Search for the cell housing the specified text and yield its (X, Y) center coordinate. 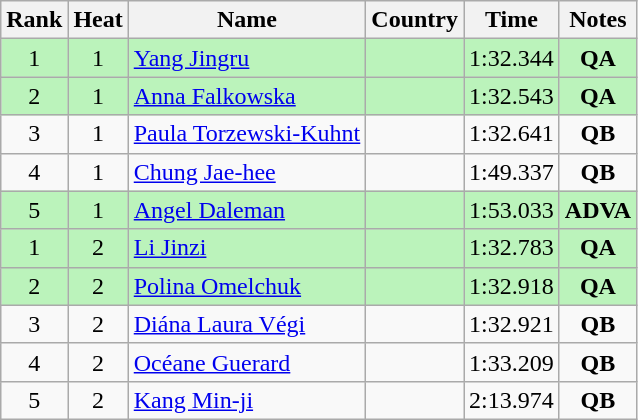
ADVA (598, 210)
Country (415, 20)
Chung Jae-hee (247, 172)
Angel Daleman (247, 210)
Name (247, 20)
1:32.543 (512, 96)
Anna Falkowska (247, 96)
Yang Jingru (247, 58)
Heat (98, 20)
Océane Guerard (247, 362)
Notes (598, 20)
2:13.974 (512, 400)
1:53.033 (512, 210)
Rank (34, 20)
1:49.337 (512, 172)
1:32.918 (512, 286)
1:33.209 (512, 362)
1:32.783 (512, 248)
1:32.641 (512, 134)
Kang Min-ji (247, 400)
Polina Omelchuk (247, 286)
Li Jinzi (247, 248)
1:32.344 (512, 58)
1:32.921 (512, 324)
Paula Torzewski-Kuhnt (247, 134)
Time (512, 20)
Diána Laura Végi (247, 324)
